Pinpoint the cell where the given text exists, returning its [X, Y] midpoint coordinate. 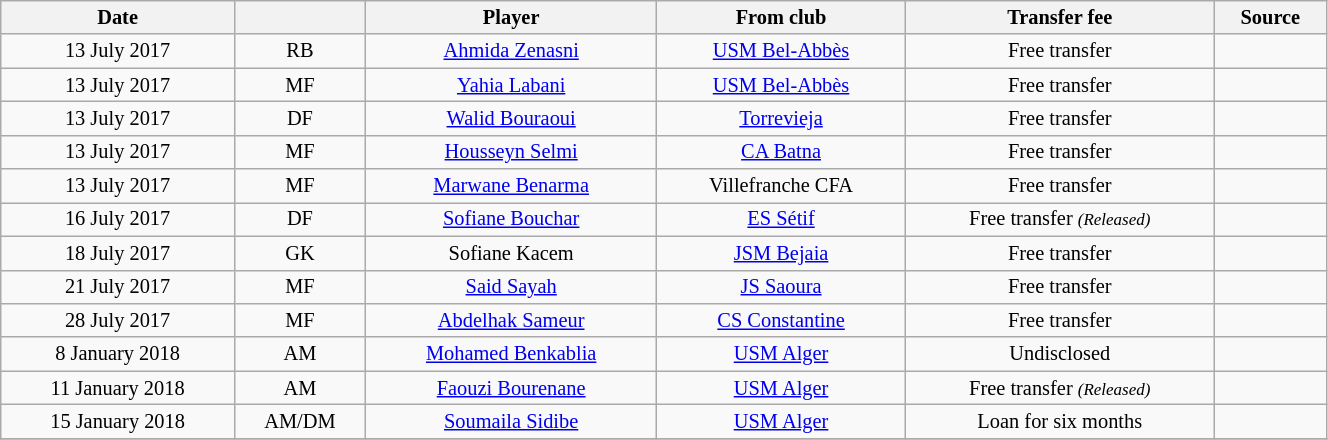
Loan for six months [1060, 421]
Housseyn Selmi [510, 152]
Source [1270, 17]
Said Sayah [510, 287]
Date [118, 17]
21 July 2017 [118, 287]
Villefranche CFA [781, 186]
Mohamed Benkablia [510, 354]
Walid Bouraoui [510, 118]
18 July 2017 [118, 253]
Soumaila Sidibe [510, 421]
Transfer fee [1060, 17]
GK [300, 253]
Sofiane Kacem [510, 253]
28 July 2017 [118, 320]
Sofiane Bouchar [510, 219]
Yahia Labani [510, 85]
16 July 2017 [118, 219]
JS Saoura [781, 287]
From club [781, 17]
Abdelhak Sameur [510, 320]
RB [300, 51]
AM/DM [300, 421]
Torrevieja [781, 118]
Ahmida Zenasni [510, 51]
11 January 2018 [118, 388]
Marwane Benarma [510, 186]
CA Batna [781, 152]
JSM Bejaia [781, 253]
Undisclosed [1060, 354]
Player [510, 17]
15 January 2018 [118, 421]
8 January 2018 [118, 354]
Faouzi Bourenane [510, 388]
ES Sétif [781, 219]
CS Constantine [781, 320]
